Pinpoint the cell where the given text exists, returning its (X, Y) midpoint coordinate. 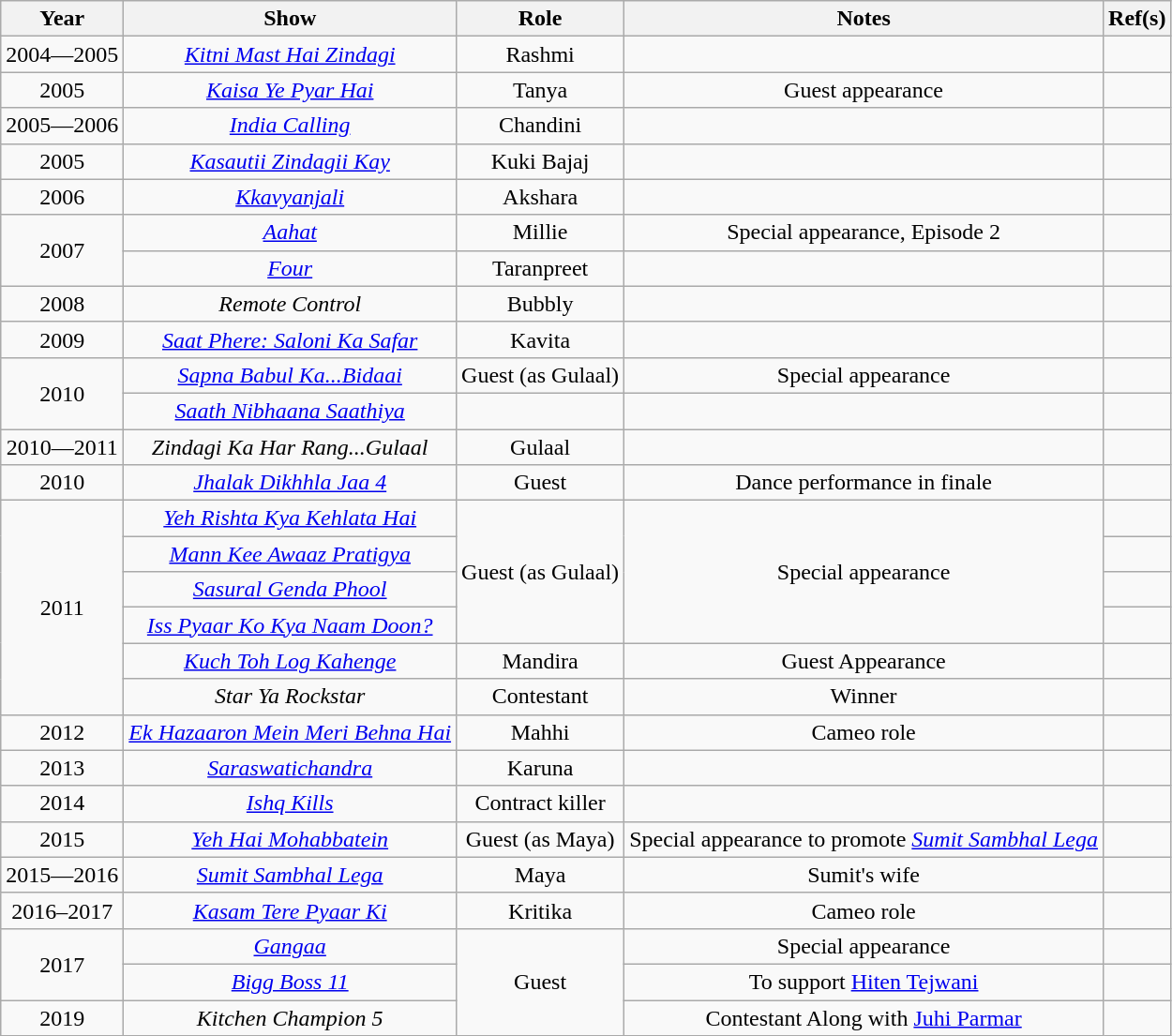
2004—2005 (62, 54)
Contestant Along with Juhi Parmar (864, 1017)
Gulaal (540, 447)
Bubbly (540, 304)
Role (540, 19)
2019 (62, 1017)
Aahat (291, 233)
Show (291, 19)
Millie (540, 233)
2013 (62, 768)
Saraswatichandra (291, 768)
Mandira (540, 661)
2007 (62, 250)
Ref(s) (1137, 19)
Karuna (540, 768)
Special appearance, Episode 2 (864, 233)
Jhalak Dikhhla Jaa 4 (291, 483)
2017 (62, 964)
Kuki Bajaj (540, 161)
2014 (62, 803)
Star Ya Rockstar (291, 697)
Taranpreet (540, 268)
Bigg Boss 11 (291, 982)
Contestant (540, 697)
Special appearance to promote Sumit Sambhal Lega (864, 839)
Guest (as Maya) (540, 839)
Yeh Rishta Kya Kehlata Hai (291, 518)
Guest appearance (864, 90)
Kasam Tere Pyaar Ki (291, 910)
Winner (864, 697)
India Calling (291, 126)
Akshara (540, 197)
Zindagi Ka Har Rang...Gulaal (291, 447)
Notes (864, 19)
2005—2006 (62, 126)
Rashmi (540, 54)
Sumit's wife (864, 875)
Maya (540, 875)
To support Hiten Tejwani (864, 982)
Ishq Kills (291, 803)
Kitni Mast Hai Zindagi (291, 54)
2012 (62, 732)
Kaisa Ye Pyar Hai (291, 90)
2011 (62, 608)
2016–2017 (62, 910)
Mahhi (540, 732)
Kitchen Champion 5 (291, 1017)
2015—2016 (62, 875)
Kkavyanjali (291, 197)
Sapna Babul Ka...Bidaai (291, 375)
Kasautii Zindagii Kay (291, 161)
2006 (62, 197)
2015 (62, 839)
Tanya (540, 90)
2008 (62, 304)
2009 (62, 339)
Yeh Hai Mohabbatein (291, 839)
Saath Nibhaana Saathiya (291, 411)
Gangaa (291, 946)
Sumit Sambhal Lega (291, 875)
Four (291, 268)
Year (62, 19)
Mann Kee Awaaz Pratigya (291, 554)
Remote Control (291, 304)
Sasural Genda Phool (291, 590)
Kavita (540, 339)
Dance performance in finale (864, 483)
Chandini (540, 126)
Kritika (540, 910)
2010—2011 (62, 447)
Ek Hazaaron Mein Meri Behna Hai (291, 732)
Saat Phere: Saloni Ka Safar (291, 339)
Guest Appearance (864, 661)
Kuch Toh Log Kahenge (291, 661)
Contract killer (540, 803)
Iss Pyaar Ko Kya Naam Doon? (291, 625)
